Determine the (x, y) coordinate at the center of the cell enclosing the given text.  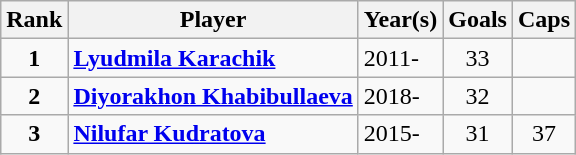
3 (34, 134)
Goals (478, 20)
2011- (400, 58)
31 (478, 134)
Rank (34, 20)
2015- (400, 134)
33 (478, 58)
Caps (544, 20)
1 (34, 58)
Diyorakhon Khabibullaeva (213, 96)
Lyudmila Karachik (213, 58)
Year(s) (400, 20)
37 (544, 134)
2 (34, 96)
32 (478, 96)
2018- (400, 96)
Player (213, 20)
Nilufar Kudratova (213, 134)
